Return the (X, Y) coordinate for the center point of the cell that contains the specified text.  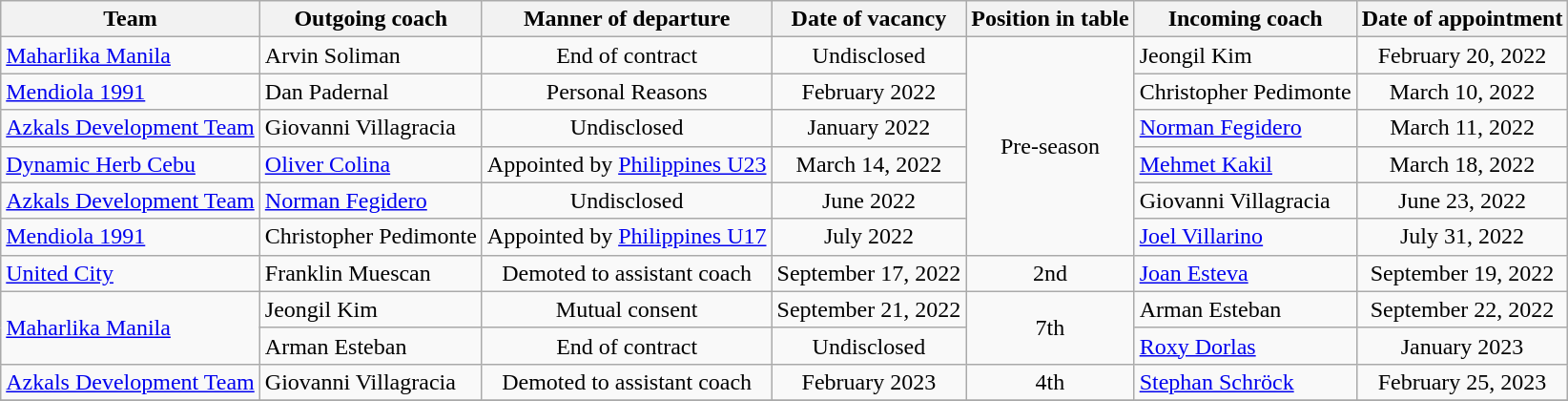
March 18, 2022 (1462, 164)
March 11, 2022 (1462, 128)
Date of vacancy (869, 19)
Position in table (1050, 19)
Oliver Colina (370, 164)
February 25, 2023 (1462, 382)
February 2023 (869, 382)
Date of appointment (1462, 19)
Incoming coach (1246, 19)
Roxy Dorlas (1246, 346)
Mutual consent (627, 309)
September 19, 2022 (1462, 273)
March 14, 2022 (869, 164)
June 2022 (869, 200)
February 2022 (869, 92)
July 31, 2022 (1462, 237)
Appointed by Philippines U23 (627, 164)
7th (1050, 327)
Joel Villarino (1246, 237)
United City (131, 273)
Appointed by Philippines U17 (627, 237)
Joan Esteva (1246, 273)
September 22, 2022 (1462, 309)
Team (131, 19)
September 17, 2022 (869, 273)
4th (1050, 382)
Pre-season (1050, 146)
July 2022 (869, 237)
June 23, 2022 (1462, 200)
January 2022 (869, 128)
Arvin Soliman (370, 55)
Stephan Schröck (1246, 382)
2nd (1050, 273)
March 10, 2022 (1462, 92)
Dynamic Herb Cebu (131, 164)
Mehmet Kakil (1246, 164)
Dan Padernal (370, 92)
Manner of departure (627, 19)
January 2023 (1462, 346)
Outgoing coach (370, 19)
September 21, 2022 (869, 309)
Franklin Muescan (370, 273)
February 20, 2022 (1462, 55)
Personal Reasons (627, 92)
